Output the (x, y) coordinate of the center of the cell containing the given text.  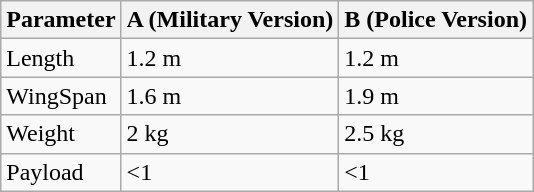
Length (61, 58)
WingSpan (61, 96)
Payload (61, 172)
1.9 m (436, 96)
A (Military Version) (230, 20)
B (Police Version) (436, 20)
2.5 kg (436, 134)
1.6 m (230, 96)
Parameter (61, 20)
Weight (61, 134)
2 kg (230, 134)
